Pinpoint the cell where the given text exists, returning its (X, Y) midpoint coordinate. 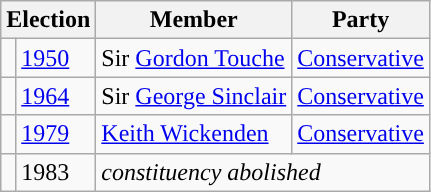
Party (361, 20)
1983 (56, 172)
1950 (56, 58)
Sir George Sinclair (194, 96)
1964 (56, 96)
constituency abolished (263, 172)
1979 (56, 134)
Election (48, 20)
Member (194, 20)
Sir Gordon Touche (194, 58)
Keith Wickenden (194, 134)
